From the cell containing the given text, extract its center point as [X, Y] coordinate. 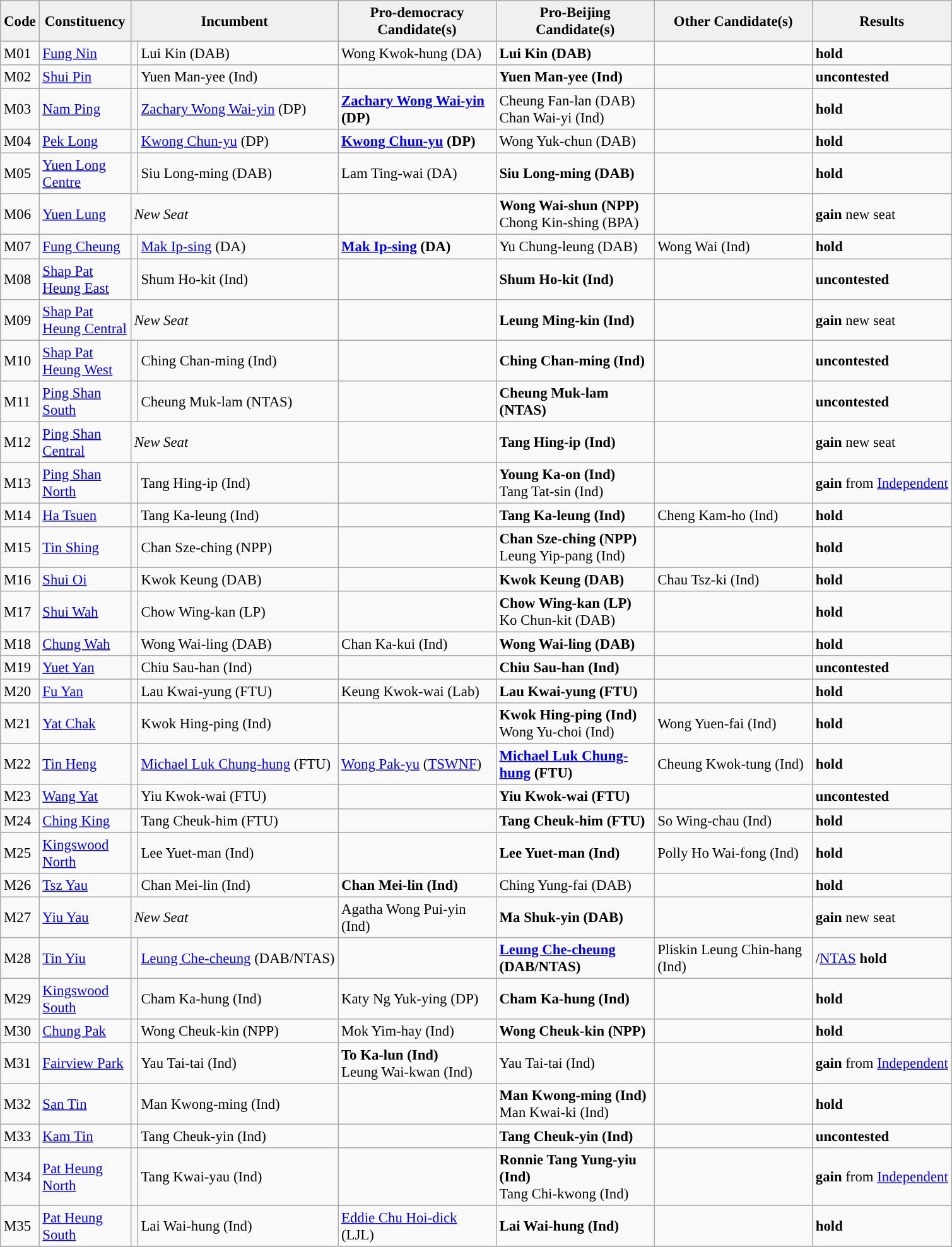
Kingswood North [85, 853]
Eddie Chu Hoi-dick (LJL) [418, 1227]
Mok Yim-hay (Ind) [418, 1031]
Ma Shuk-yin (DAB) [575, 918]
M09 [20, 319]
Cheung Kwok-tung (Ind) [733, 765]
Chow Wing-kan (LP)Ko Chun-kit (DAB) [575, 612]
M13 [20, 483]
Wong Pak-yu (TSWNF) [418, 765]
M03 [20, 110]
San Tin [85, 1104]
M20 [20, 692]
Tsz Yau [85, 885]
Shap Pat Heung East [85, 279]
Wong Wai (Ind) [733, 247]
M14 [20, 515]
Leung Ming-kin (Ind) [575, 319]
M01 [20, 54]
Yu Chung-leung (DAB) [575, 247]
Tin Yiu [85, 958]
Fung Cheung [85, 247]
Lam Ting-wai (DA) [418, 174]
M19 [20, 668]
M26 [20, 885]
Fairview Park [85, 1063]
Chan Sze-ching (NPP)Leung Yip-pang (Ind) [575, 548]
Man Kwong-ming (Ind)Man Kwai-ki (Ind) [575, 1104]
Yuen Lung [85, 215]
Chan Ka-kui (Ind) [418, 644]
Cheung Fan-lan (DAB) Chan Wai-yi (Ind) [575, 110]
M18 [20, 644]
Agatha Wong Pui-yin (Ind) [418, 918]
M35 [20, 1227]
Tang Kwai-yau (Ind) [238, 1177]
M25 [20, 853]
Wang Yat [85, 797]
M04 [20, 141]
M11 [20, 401]
Chau Tsz-ki (Ind) [733, 579]
M32 [20, 1104]
Fung Nin [85, 54]
M10 [20, 361]
Chung Pak [85, 1031]
Nam Ping [85, 110]
Pliskin Leung Chin-hang (Ind) [733, 958]
Yuen Long Centre [85, 174]
Ping Shan North [85, 483]
Polly Ho Wai-fong (Ind) [733, 853]
M31 [20, 1063]
M30 [20, 1031]
Pek Long [85, 141]
M06 [20, 215]
Wong Wai-shun (NPP)Chong Kin-shing (BPA) [575, 215]
Pro-Beijing Candidate(s) [575, 21]
M07 [20, 247]
M28 [20, 958]
Shui Oi [85, 579]
Ching Yung-fai (DAB) [575, 885]
/NTAS hold [882, 958]
M17 [20, 612]
So Wing-chau (Ind) [733, 820]
Kingswood South [85, 998]
Tin Heng [85, 765]
Tin Shing [85, 548]
Other Candidate(s) [733, 21]
Shap Pat Heung Central [85, 319]
M16 [20, 579]
M22 [20, 765]
Shui Pin [85, 77]
Chow Wing-kan (LP) [238, 612]
M33 [20, 1137]
Katy Ng Yuk-ying (DP) [418, 998]
Young Ka-on (Ind)Tang Tat-sin (Ind) [575, 483]
Ronnie Tang Yung-yiu (Ind)Tang Chi-kwong (Ind) [575, 1177]
M08 [20, 279]
Wong Yuen-fai (Ind) [733, 723]
Yat Chak [85, 723]
Ching King [85, 820]
M29 [20, 998]
Fu Yan [85, 692]
Shap Pat Heung West [85, 361]
M02 [20, 77]
Ping Shan Central [85, 442]
Kam Tin [85, 1137]
M34 [20, 1177]
Wong Kwok-hung (DA) [418, 54]
M15 [20, 548]
Pat Heung South [85, 1227]
Incumbent [235, 21]
Yuet Yan [85, 668]
Keung Kwok-wai (Lab) [418, 692]
M12 [20, 442]
Shui Wah [85, 612]
M05 [20, 174]
M27 [20, 918]
Ha Tsuen [85, 515]
Kwok Hing-ping (Ind)Wong Yu-choi (Ind) [575, 723]
Constituency [85, 21]
M21 [20, 723]
Man Kwong-ming (Ind) [238, 1104]
Cheng Kam-ho (Ind) [733, 515]
Code [20, 21]
Chan Sze-ching (NPP) [238, 548]
Kwok Hing-ping (Ind) [238, 723]
M24 [20, 820]
Pat Heung North [85, 1177]
Ping Shan South [85, 401]
Results [882, 21]
Wong Yuk-chun (DAB) [575, 141]
Pro-democracy Candidate(s) [418, 21]
Chung Wah [85, 644]
Yiu Yau [85, 918]
To Ka-lun (Ind)Leung Wai-kwan (Ind) [418, 1063]
M23 [20, 797]
